Return the [X, Y] coordinate for the center point of the cell that contains the specified text.  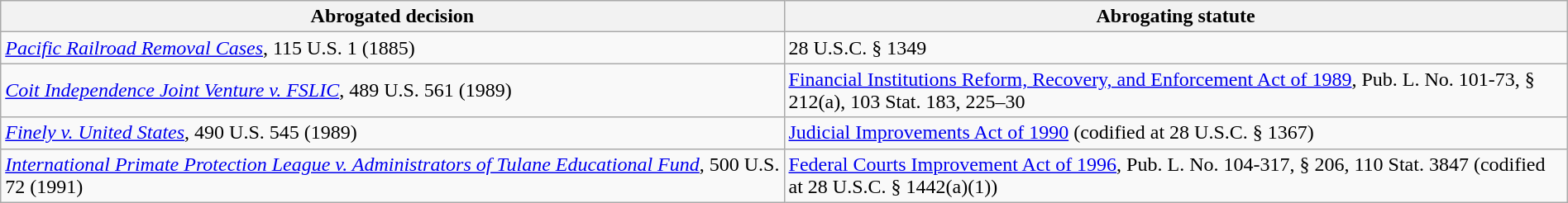
Coit Independence Joint Venture v. FSLIC, 489 U.S. 561 (1989) [392, 91]
International Primate Protection League v. Administrators of Tulane Educational Fund, 500 U.S. 72 (1991) [392, 175]
Judicial Improvements Act of 1990 (codified at 28 U.S.C. § 1367) [1176, 133]
Abrogating statute [1176, 17]
Abrogated decision [392, 17]
Federal Courts Improvement Act of 1996, Pub. L. No. 104-317, § 206, 110 Stat. 3847 (codified at 28 U.S.C. § 1442(a)(1)) [1176, 175]
Pacific Railroad Removal Cases, 115 U.S. 1 (1885) [392, 48]
28 U.S.C. § 1349 [1176, 48]
Financial Institutions Reform, Recovery, and Enforcement Act of 1989, Pub. L. No. 101-73, § 212(a), 103 Stat. 183, 225–30 [1176, 91]
Finely v. United States, 490 U.S. 545 (1989) [392, 133]
